Determine the (x, y) coordinate at the center of the cell enclosing the given text.  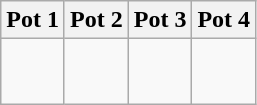
Pot 1 (33, 20)
Pot 3 (160, 20)
Pot 4 (224, 20)
Pot 2 (96, 20)
